Search for the cell housing the specified text and yield its (x, y) center coordinate. 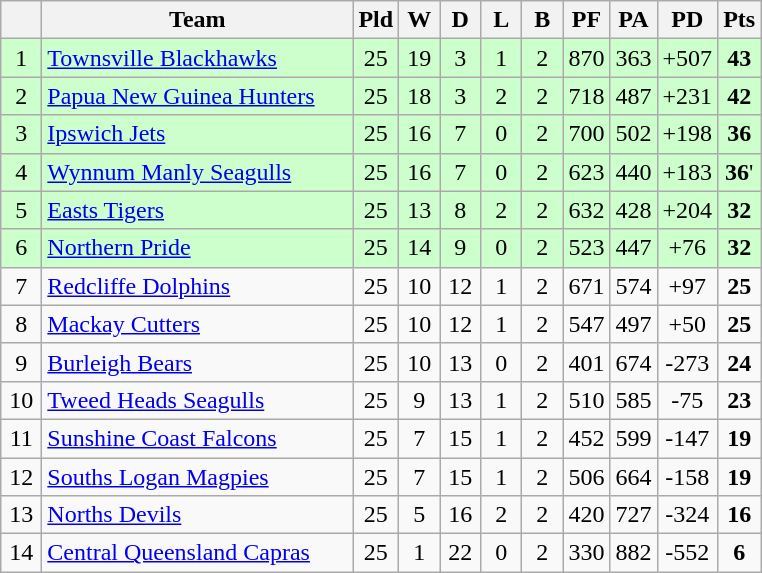
PD (688, 20)
PF (586, 20)
523 (586, 248)
Central Queensland Capras (198, 553)
42 (740, 96)
-147 (688, 438)
+76 (688, 248)
B (542, 20)
428 (634, 210)
+97 (688, 286)
700 (586, 134)
599 (634, 438)
363 (634, 58)
-75 (688, 400)
401 (586, 362)
18 (420, 96)
623 (586, 172)
+507 (688, 58)
23 (740, 400)
Tweed Heads Seagulls (198, 400)
Easts Tigers (198, 210)
D (460, 20)
L (502, 20)
Northern Pride (198, 248)
Burleigh Bears (198, 362)
882 (634, 553)
510 (586, 400)
502 (634, 134)
24 (740, 362)
+204 (688, 210)
-552 (688, 553)
Mackay Cutters (198, 324)
+50 (688, 324)
4 (22, 172)
+231 (688, 96)
671 (586, 286)
585 (634, 400)
22 (460, 553)
330 (586, 553)
Pts (740, 20)
440 (634, 172)
447 (634, 248)
Townsville Blackhawks (198, 58)
-324 (688, 515)
Sunshine Coast Falcons (198, 438)
452 (586, 438)
11 (22, 438)
PA (634, 20)
547 (586, 324)
Ipswich Jets (198, 134)
420 (586, 515)
497 (634, 324)
36 (740, 134)
574 (634, 286)
Pld (376, 20)
664 (634, 477)
Wynnum Manly Seagulls (198, 172)
-158 (688, 477)
Norths Devils (198, 515)
43 (740, 58)
870 (586, 58)
727 (634, 515)
36' (740, 172)
Souths Logan Magpies (198, 477)
718 (586, 96)
+183 (688, 172)
+198 (688, 134)
674 (634, 362)
506 (586, 477)
632 (586, 210)
Team (198, 20)
487 (634, 96)
Redcliffe Dolphins (198, 286)
-273 (688, 362)
W (420, 20)
Papua New Guinea Hunters (198, 96)
